Search for the cell housing the specified text and yield its (x, y) center coordinate. 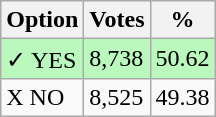
✓ YES (42, 59)
Votes (117, 20)
8,525 (117, 97)
50.62 (182, 59)
Option (42, 20)
% (182, 20)
X NO (42, 97)
8,738 (117, 59)
49.38 (182, 97)
